Provide the [x, y] coordinate of the cell's center where the given text is located.  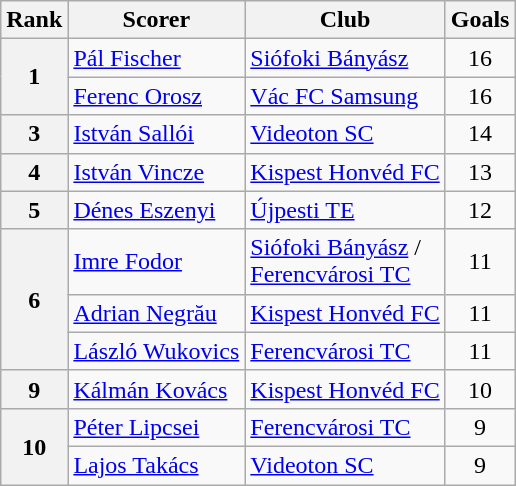
Pál Fischer [156, 58]
Rank [34, 20]
3 [34, 134]
14 [480, 134]
Siófoki Bányász [345, 58]
13 [480, 172]
Scorer [156, 20]
Kálmán Kovács [156, 389]
Ferenc Orosz [156, 96]
Siófoki Bányász /Ferencvárosi TC [345, 262]
6 [34, 300]
Goals [480, 20]
Vác FC Samsung [345, 96]
Újpesti TE [345, 210]
István Vincze [156, 172]
László Wukovics [156, 351]
Dénes Eszenyi [156, 210]
Club [345, 20]
12 [480, 210]
István Sallói [156, 134]
1 [34, 77]
Adrian Negrău [156, 313]
Lajos Takács [156, 465]
4 [34, 172]
Imre Fodor [156, 262]
5 [34, 210]
Péter Lipcsei [156, 427]
